For the text-containing cell, return its midpoint in (X, Y) coordinate format. 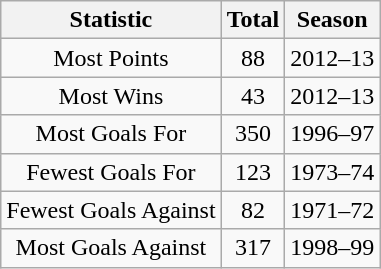
Statistic (111, 20)
Total (253, 20)
Fewest Goals Against (111, 210)
Most Wins (111, 96)
Season (332, 20)
Fewest Goals For (111, 172)
1998–99 (332, 248)
1996–97 (332, 134)
Most Goals Against (111, 248)
317 (253, 248)
123 (253, 172)
1973–74 (332, 172)
Most Goals For (111, 134)
43 (253, 96)
Most Points (111, 58)
82 (253, 210)
1971–72 (332, 210)
350 (253, 134)
88 (253, 58)
